Identify which cell holds the provided text, then report its [X, Y] central coordinate. 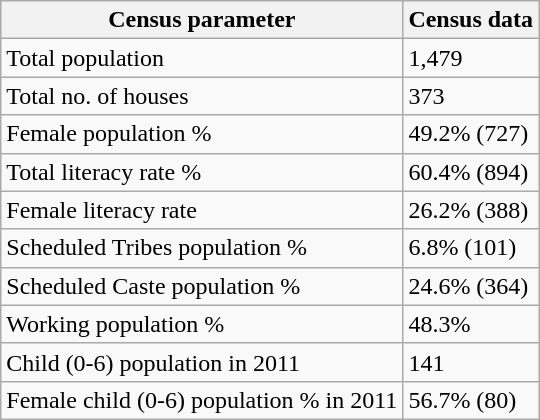
60.4% (894) [471, 172]
1,479 [471, 58]
Scheduled Caste population % [202, 286]
Total literacy rate % [202, 172]
Working population % [202, 324]
Census data [471, 20]
48.3% [471, 324]
Female child (0-6) population % in 2011 [202, 400]
Child (0-6) population in 2011 [202, 362]
Scheduled Tribes population % [202, 248]
373 [471, 96]
141 [471, 362]
26.2% (388) [471, 210]
24.6% (364) [471, 286]
Census parameter [202, 20]
Female literacy rate [202, 210]
56.7% (80) [471, 400]
6.8% (101) [471, 248]
Total no. of houses [202, 96]
Total population [202, 58]
Female population % [202, 134]
49.2% (727) [471, 134]
